Capture the cell that displays the provided text and extract its (X, Y) central coordinate. 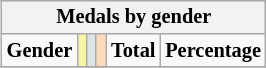
Gender (40, 51)
Medals by gender (134, 17)
Total (133, 51)
Percentage (213, 51)
